Scan for the cell matching the given text and deliver its [x, y] coordinate at center. 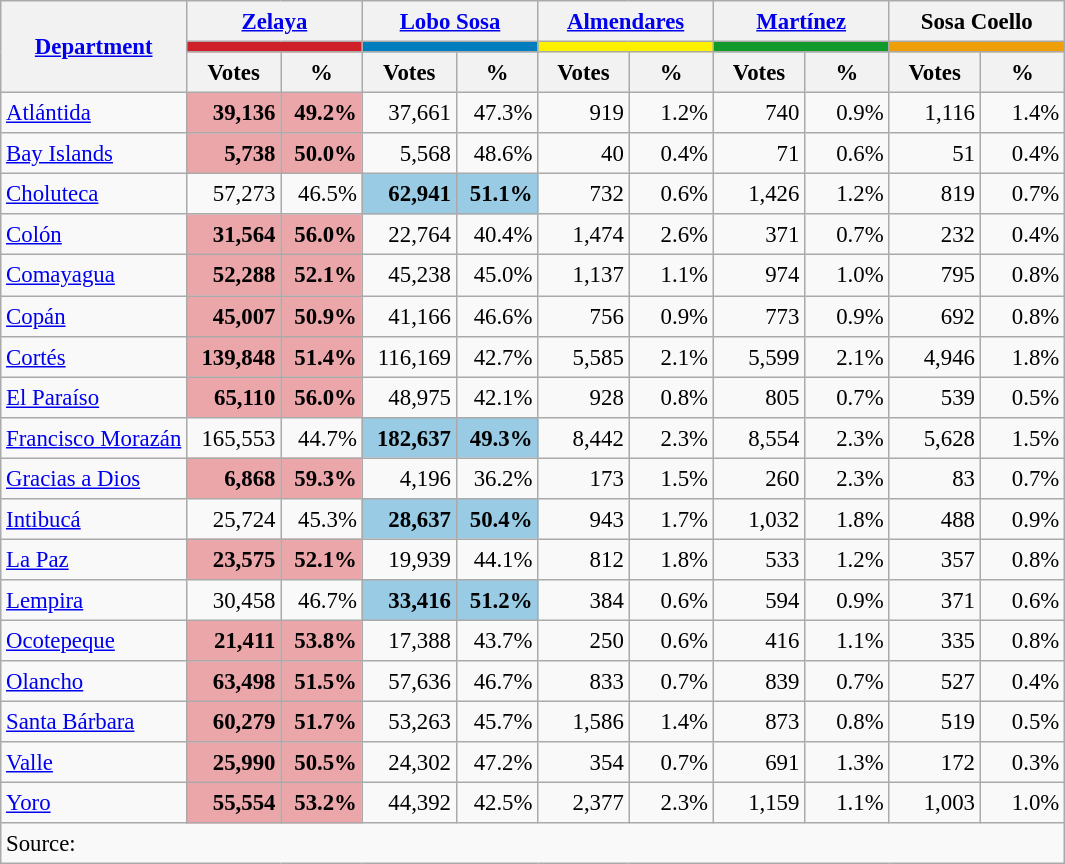
42.5% [496, 804]
44.7% [322, 438]
943 [584, 520]
33,416 [409, 600]
25,990 [234, 762]
250 [584, 640]
1,116 [934, 114]
Francisco Morazán [94, 438]
31,564 [234, 234]
Comayagua [94, 276]
17,388 [409, 640]
25,724 [234, 520]
533 [758, 560]
42.1% [496, 398]
812 [584, 560]
833 [584, 682]
30,458 [234, 600]
50.0% [322, 154]
55,554 [234, 804]
45.0% [496, 276]
4,196 [409, 478]
805 [758, 398]
Colón [94, 234]
Intibucá [94, 520]
2.6% [671, 234]
21,411 [234, 640]
51.2% [496, 600]
116,169 [409, 356]
52,288 [234, 276]
Martínez [801, 22]
740 [758, 114]
Zelaya [275, 22]
51 [934, 154]
51.5% [322, 682]
773 [758, 316]
732 [584, 194]
1,003 [934, 804]
43.7% [496, 640]
928 [584, 398]
2,377 [584, 804]
1.3% [847, 762]
Olancho [94, 682]
Sosa Coello [977, 22]
23,575 [234, 560]
1,426 [758, 194]
40 [584, 154]
45.7% [496, 722]
5,628 [934, 438]
539 [934, 398]
594 [758, 600]
691 [758, 762]
6,868 [234, 478]
Gracias a Dios [94, 478]
Valle [94, 762]
28,637 [409, 520]
1,137 [584, 276]
51.7% [322, 722]
1.7% [671, 520]
488 [934, 520]
5,738 [234, 154]
692 [934, 316]
1,159 [758, 804]
39,136 [234, 114]
5,585 [584, 356]
416 [758, 640]
47.2% [496, 762]
51.4% [322, 356]
57,273 [234, 194]
36.2% [496, 478]
53.2% [322, 804]
48,975 [409, 398]
232 [934, 234]
4,946 [934, 356]
50.5% [322, 762]
Lempira [94, 600]
50.9% [322, 316]
65,110 [234, 398]
873 [758, 722]
40.4% [496, 234]
50.4% [496, 520]
Lobo Sosa [450, 22]
49.2% [322, 114]
974 [758, 276]
335 [934, 640]
46.6% [496, 316]
Ocotepeque [94, 640]
Copán [94, 316]
172 [934, 762]
519 [934, 722]
83 [934, 478]
795 [934, 276]
Almendares [626, 22]
44,392 [409, 804]
Department [94, 47]
24,302 [409, 762]
8,554 [758, 438]
45.3% [322, 520]
5,568 [409, 154]
51.1% [496, 194]
44.1% [496, 560]
60,279 [234, 722]
22,764 [409, 234]
42.7% [496, 356]
354 [584, 762]
53.8% [322, 640]
1,032 [758, 520]
Santa Bárbara [94, 722]
53,263 [409, 722]
Bay Islands [94, 154]
919 [584, 114]
Cortés [94, 356]
0.3% [1022, 762]
527 [934, 682]
165,553 [234, 438]
El Paraíso [94, 398]
Atlántida [94, 114]
1,586 [584, 722]
37,661 [409, 114]
8,442 [584, 438]
47.3% [496, 114]
46.5% [322, 194]
173 [584, 478]
71 [758, 154]
45,238 [409, 276]
357 [934, 560]
Source: [533, 844]
839 [758, 682]
384 [584, 600]
57,636 [409, 682]
756 [584, 316]
260 [758, 478]
19,939 [409, 560]
139,848 [234, 356]
Yoro [94, 804]
182,637 [409, 438]
45,007 [234, 316]
Choluteca [94, 194]
63,498 [234, 682]
1,474 [584, 234]
49.3% [496, 438]
La Paz [94, 560]
62,941 [409, 194]
5,599 [758, 356]
59.3% [322, 478]
41,166 [409, 316]
819 [934, 194]
48.6% [496, 154]
